Detect which cell encompasses the target text, then output its [X, Y] center coordinate. 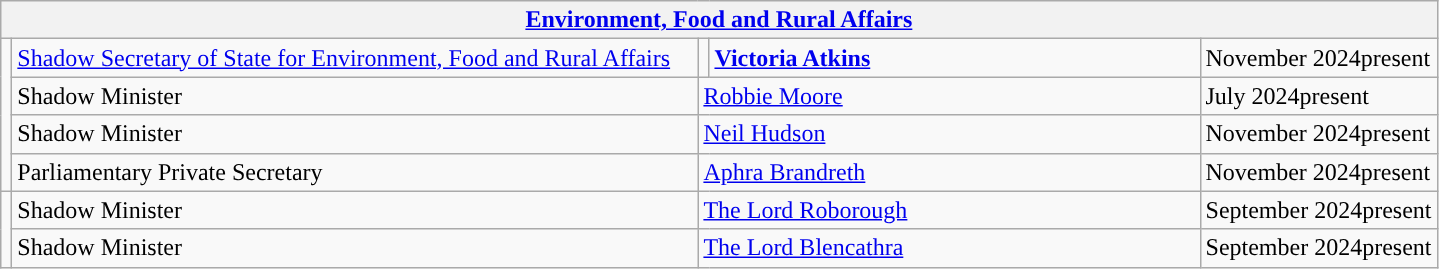
July 2024present [1318, 96]
Neil Hudson [949, 134]
The Lord Blencathra [949, 248]
The Lord Roborough [949, 210]
Victoria Atkins [954, 58]
Parliamentary Private Secretary [355, 172]
Aphra Brandreth [949, 172]
Robbie Moore [949, 96]
Shadow Secretary of State for Environment, Food and Rural Affairs [355, 58]
Environment, Food and Rural Affairs [719, 20]
